Output the [X, Y] coordinate of the center of the cell containing the given text.  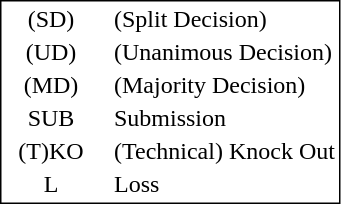
(Technical) Knock Out [224, 151]
Loss [224, 185]
(Split Decision) [224, 19]
(MD) [50, 85]
(UD) [50, 53]
(Unanimous Decision) [224, 53]
L [50, 185]
Submission [224, 119]
(SD) [50, 19]
SUB [50, 119]
(T)KO [50, 151]
(Majority Decision) [224, 85]
